Provide the (X, Y) coordinate of the cell's center where the given text is located.  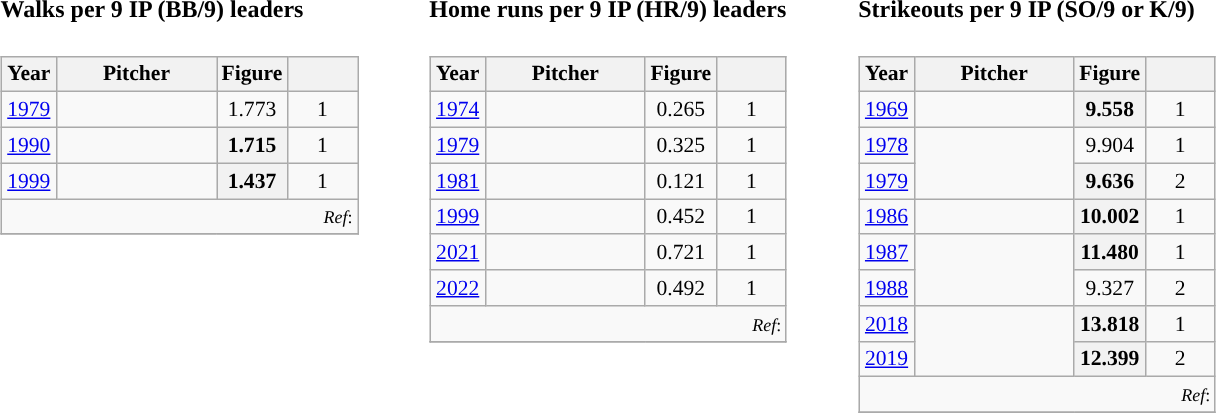
1988 (886, 288)
1987 (886, 252)
0.325 (680, 145)
1.437 (252, 181)
0.492 (680, 288)
12.399 (1110, 359)
1990 (28, 145)
1974 (458, 110)
2022 (458, 288)
9.558 (1110, 110)
1.773 (252, 110)
11.480 (1110, 252)
2021 (458, 252)
0.452 (680, 217)
1969 (886, 110)
9.327 (1110, 288)
10.002 (1110, 217)
9.636 (1110, 181)
1981 (458, 181)
13.818 (1110, 323)
1986 (886, 217)
0.265 (680, 110)
0.721 (680, 252)
9.904 (1110, 145)
1978 (886, 145)
1.715 (252, 145)
2019 (886, 359)
2018 (886, 323)
0.121 (680, 181)
